Identify which cell holds the provided text, then report its [x, y] central coordinate. 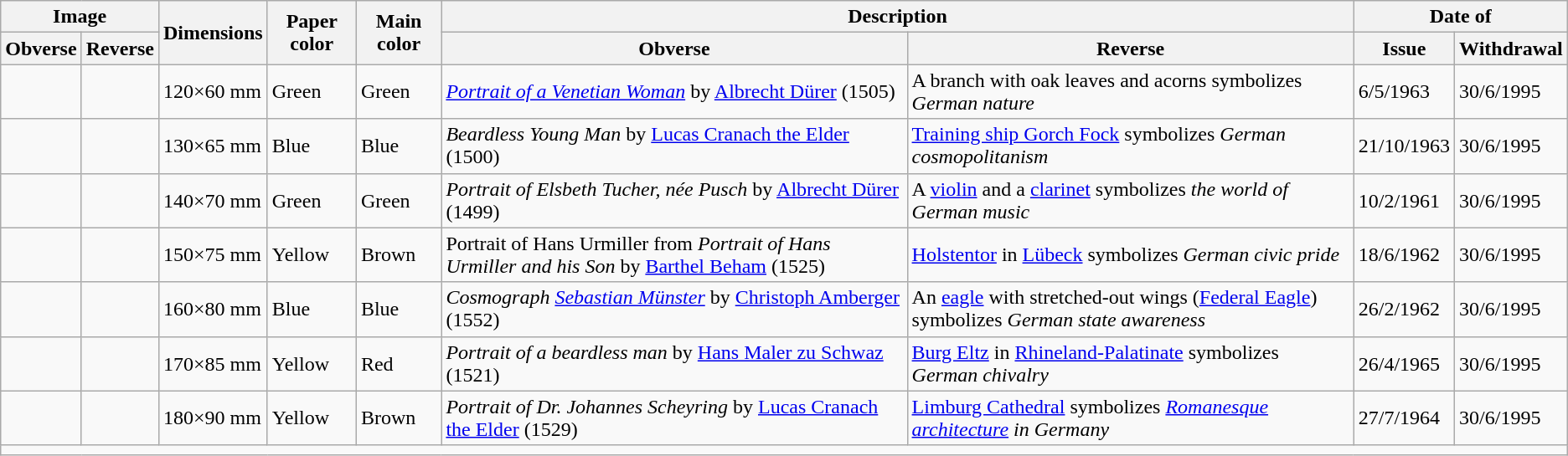
Image [80, 17]
10/2/1961 [1404, 201]
26/4/1965 [1404, 363]
Portrait of Dr. Johannes Scheyring by Lucas Cranach the Elder (1529) [674, 418]
150×75 mm [213, 254]
18/6/1962 [1404, 254]
26/2/1962 [1404, 310]
Withdrawal [1511, 49]
A violin and a clarinet symbolizes the world of German music [1131, 201]
A branch with oak leaves and acorns symbolizes German nature [1131, 92]
130×65 mm [213, 146]
Limburg Cathedral symbolizes Romanesque architecture in Germany [1131, 418]
Burg Eltz in Rhineland-Palatinate symbolizes German chivalry [1131, 363]
Portrait of Elsbeth Tucher, née Pusch by Albrecht Dürer (1499) [674, 201]
Portrait of a Venetian Woman by Albrecht Dürer (1505) [674, 92]
Issue [1404, 49]
Description [898, 17]
27/7/1964 [1404, 418]
21/10/1963 [1404, 146]
170×85 mm [213, 363]
Cosmograph Sebastian Münster by Christoph Amberger (1552) [674, 310]
Beardless Young Man by Lucas Cranach the Elder (1500) [674, 146]
Date of [1461, 17]
180×90 mm [213, 418]
Training ship Gorch Fock symbolizes German cosmopolitanism [1131, 146]
160×80 mm [213, 310]
Red [399, 363]
Main color [399, 33]
Holstentor in Lübeck symbolizes German civic pride [1131, 254]
An eagle with stretched-out wings (Federal Eagle) symbolizes German state awareness [1131, 310]
6/5/1963 [1404, 92]
Paper color [312, 33]
140×70 mm [213, 201]
Portrait of Hans Urmiller from Portrait of Hans Urmiller and his Son by Barthel Beham (1525) [674, 254]
Portrait of a beardless man by Hans Maler zu Schwaz (1521) [674, 363]
120×60 mm [213, 92]
Dimensions [213, 33]
